Identify which cell holds the provided text, then report its [x, y] central coordinate. 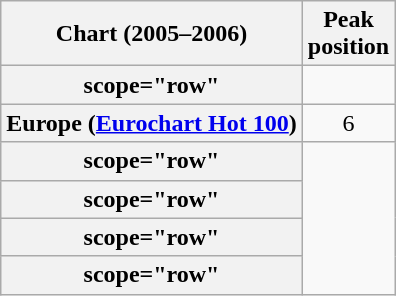
Peakposition [348, 34]
6 [348, 123]
Europe (Eurochart Hot 100) [152, 123]
Chart (2005–2006) [152, 34]
